Search for the cell housing the specified text and yield its (x, y) center coordinate. 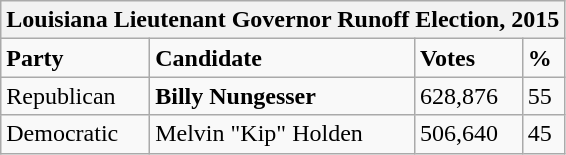
Party (76, 58)
45 (543, 134)
Louisiana Lieutenant Governor Runoff Election, 2015 (283, 20)
Votes (468, 58)
628,876 (468, 96)
Candidate (282, 58)
55 (543, 96)
Democratic (76, 134)
Billy Nungesser (282, 96)
Melvin "Kip" Holden (282, 134)
506,640 (468, 134)
Republican (76, 96)
% (543, 58)
